For the text-containing cell, return its midpoint in (x, y) coordinate format. 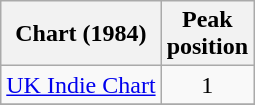
Chart (1984) (81, 34)
1 (207, 85)
Peakposition (207, 34)
UK Indie Chart (81, 85)
